Determine the [X, Y] coordinate at the center of the cell enclosing the given text.  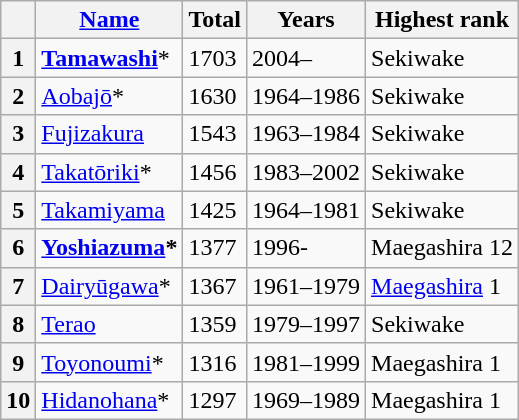
2004– [306, 58]
1367 [215, 286]
1297 [215, 400]
1543 [215, 134]
8 [18, 324]
1316 [215, 362]
Tamawashi* [110, 58]
Yoshiazuma* [110, 248]
Total [215, 20]
Years [306, 20]
Maegashira 12 [442, 248]
1359 [215, 324]
7 [18, 286]
Aobajō* [110, 96]
Takatōriki* [110, 172]
1964–1981 [306, 210]
1979–1997 [306, 324]
Takamiyama [110, 210]
Highest rank [442, 20]
1963–1984 [306, 134]
1996- [306, 248]
1981–1999 [306, 362]
1 [18, 58]
Fujizakura [110, 134]
1969–1989 [306, 400]
1425 [215, 210]
5 [18, 210]
Dairyūgawa* [110, 286]
1703 [215, 58]
1983–2002 [306, 172]
10 [18, 400]
3 [18, 134]
Toyonoumi* [110, 362]
Terao [110, 324]
1964–1986 [306, 96]
1456 [215, 172]
1377 [215, 248]
4 [18, 172]
2 [18, 96]
Hidanohana* [110, 400]
Name [110, 20]
6 [18, 248]
1630 [215, 96]
9 [18, 362]
1961–1979 [306, 286]
